Pinpoint the cell where the given text exists, returning its (X, Y) midpoint coordinate. 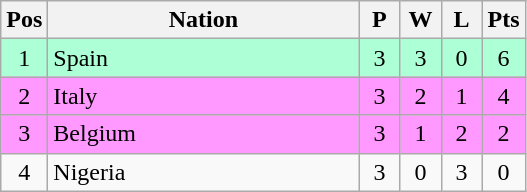
Pos (24, 20)
6 (504, 58)
L (462, 20)
Spain (204, 58)
Nation (204, 20)
P (380, 20)
Pts (504, 20)
Nigeria (204, 172)
Italy (204, 96)
Belgium (204, 134)
W (420, 20)
